Find where the given text appears and provide that cell's center as (x, y) coordinate. 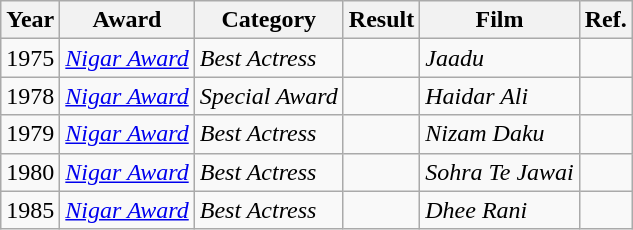
Sohra Te Jawai (500, 172)
Ref. (606, 20)
Year (30, 20)
Result (381, 20)
Nizam Daku (500, 134)
Category (268, 20)
Jaadu (500, 58)
Film (500, 20)
Award (127, 20)
Dhee Rani (500, 210)
1975 (30, 58)
1980 (30, 172)
Haidar Ali (500, 96)
1979 (30, 134)
Special Award (268, 96)
1985 (30, 210)
1978 (30, 96)
